Extract the (x, y) coordinate from the center of the cell holding the provided text.  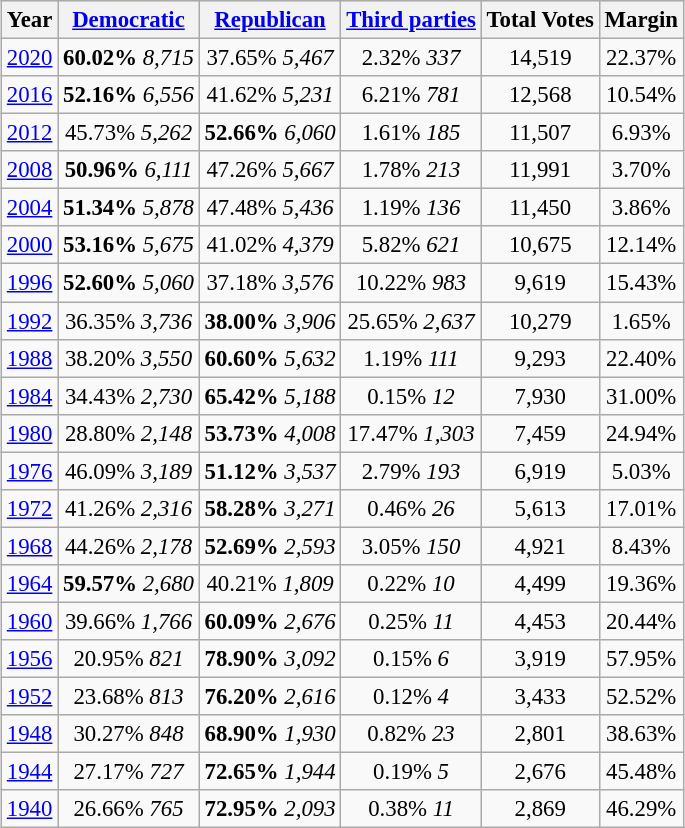
2,801 (540, 734)
6.93% (641, 133)
44.26% 2,178 (129, 546)
11,991 (540, 170)
51.34% 5,878 (129, 208)
0.12% 4 (411, 697)
30.27% 848 (129, 734)
1964 (30, 584)
38.63% (641, 734)
23.68% 813 (129, 697)
41.02% 4,379 (270, 245)
10,279 (540, 321)
25.65% 2,637 (411, 321)
52.52% (641, 697)
14,519 (540, 58)
2.32% 337 (411, 58)
65.42% 5,188 (270, 396)
10.54% (641, 95)
24.94% (641, 433)
0.15% 6 (411, 659)
38.20% 3,550 (129, 358)
46.09% 3,189 (129, 471)
1.78% 213 (411, 170)
6,919 (540, 471)
0.46% 26 (411, 509)
1.19% 136 (411, 208)
Total Votes (540, 20)
17.47% 1,303 (411, 433)
3.05% 150 (411, 546)
3,433 (540, 697)
51.12% 3,537 (270, 471)
1956 (30, 659)
4,499 (540, 584)
1984 (30, 396)
39.66% 1,766 (129, 621)
1968 (30, 546)
37.65% 5,467 (270, 58)
60.02% 8,715 (129, 58)
20.44% (641, 621)
0.15% 12 (411, 396)
36.35% 3,736 (129, 321)
Democratic (129, 20)
59.57% 2,680 (129, 584)
1.65% (641, 321)
9,619 (540, 283)
41.62% 5,231 (270, 95)
4,921 (540, 546)
Republican (270, 20)
3.86% (641, 208)
0.19% 5 (411, 772)
0.38% 11 (411, 809)
2,869 (540, 809)
28.80% 2,148 (129, 433)
58.28% 3,271 (270, 509)
41.26% 2,316 (129, 509)
9,293 (540, 358)
22.40% (641, 358)
31.00% (641, 396)
1980 (30, 433)
5.03% (641, 471)
12,568 (540, 95)
Third parties (411, 20)
3,919 (540, 659)
52.16% 6,556 (129, 95)
1992 (30, 321)
76.20% 2,616 (270, 697)
11,450 (540, 208)
78.90% 3,092 (270, 659)
12.14% (641, 245)
2016 (30, 95)
1952 (30, 697)
7,930 (540, 396)
57.95% (641, 659)
60.09% 2,676 (270, 621)
45.48% (641, 772)
5,613 (540, 509)
3.70% (641, 170)
1960 (30, 621)
40.21% 1,809 (270, 584)
2004 (30, 208)
0.82% 23 (411, 734)
10.22% 983 (411, 283)
47.26% 5,667 (270, 170)
1996 (30, 283)
2.79% 193 (411, 471)
8.43% (641, 546)
2020 (30, 58)
11,507 (540, 133)
34.43% 2,730 (129, 396)
1972 (30, 509)
37.18% 3,576 (270, 283)
52.66% 6,060 (270, 133)
10,675 (540, 245)
45.73% 5,262 (129, 133)
6.21% 781 (411, 95)
5.82% 621 (411, 245)
27.17% 727 (129, 772)
72.95% 2,093 (270, 809)
0.25% 11 (411, 621)
50.96% 6,111 (129, 170)
1940 (30, 809)
46.29% (641, 809)
1.19% 111 (411, 358)
68.90% 1,930 (270, 734)
15.43% (641, 283)
38.00% 3,906 (270, 321)
1976 (30, 471)
1944 (30, 772)
0.22% 10 (411, 584)
2000 (30, 245)
60.60% 5,632 (270, 358)
19.36% (641, 584)
53.16% 5,675 (129, 245)
52.69% 2,593 (270, 546)
47.48% 5,436 (270, 208)
53.73% 4,008 (270, 433)
20.95% 821 (129, 659)
52.60% 5,060 (129, 283)
4,453 (540, 621)
2008 (30, 170)
2,676 (540, 772)
Year (30, 20)
22.37% (641, 58)
7,459 (540, 433)
Margin (641, 20)
2012 (30, 133)
1948 (30, 734)
17.01% (641, 509)
72.65% 1,944 (270, 772)
26.66% 765 (129, 809)
1988 (30, 358)
1.61% 185 (411, 133)
